Capture the cell that displays the provided text and extract its (x, y) central coordinate. 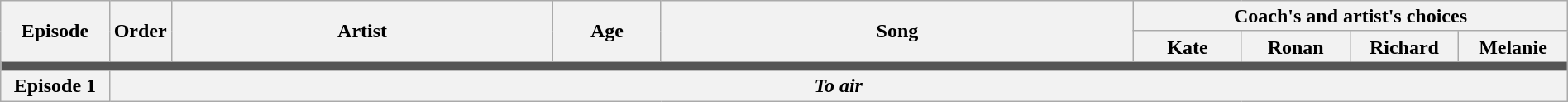
Order (141, 32)
Kate (1188, 46)
Richard (1404, 46)
To air (839, 86)
Ronan (1295, 46)
Coach's and artist's choices (1351, 17)
Age (607, 32)
Episode 1 (55, 86)
Episode (55, 32)
Song (897, 32)
Artist (362, 32)
Melanie (1513, 46)
